Determine the (x, y) coordinate at the center of the cell enclosing the given text.  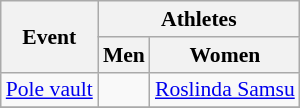
Pole vault (50, 90)
Roslinda Samsu (225, 90)
Event (50, 36)
Athletes (199, 19)
Men (124, 55)
Women (225, 55)
